Search for the cell housing the specified text and yield its [x, y] center coordinate. 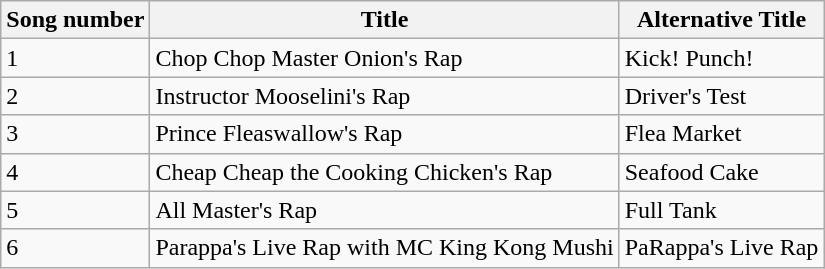
Song number [76, 20]
Parappa's Live Rap with MC King Kong Mushi [384, 248]
Instructor Mooselini's Rap [384, 96]
1 [76, 58]
Title [384, 20]
Flea Market [722, 134]
Kick! Punch! [722, 58]
6 [76, 248]
PaRappa's Live Rap [722, 248]
Prince Fleaswallow's Rap [384, 134]
Seafood Cake [722, 172]
5 [76, 210]
Cheap Cheap the Cooking Chicken's Rap [384, 172]
Full Tank [722, 210]
4 [76, 172]
Alternative Title [722, 20]
3 [76, 134]
All Master's Rap [384, 210]
Chop Chop Master Onion's Rap [384, 58]
Driver's Test [722, 96]
2 [76, 96]
